Provide the (X, Y) coordinate of the cell's center where the given text is located.  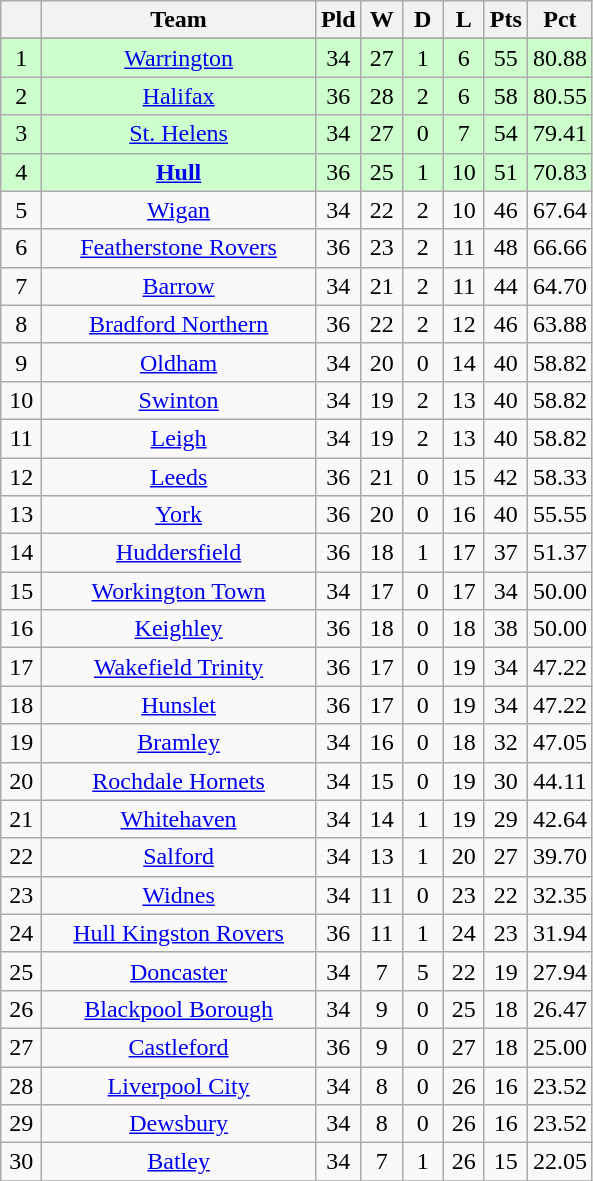
58 (506, 96)
55.55 (560, 515)
Doncaster (179, 971)
Barrow (179, 286)
St. Helens (179, 134)
Blackpool Borough (179, 1009)
79.41 (560, 134)
3 (22, 134)
Castleford (179, 1047)
Salford (179, 857)
48 (506, 248)
Oldham (179, 362)
4 (22, 172)
42 (506, 477)
Pct (560, 20)
31.94 (560, 933)
37 (506, 553)
W (382, 20)
51 (506, 172)
Leeds (179, 477)
Whitehaven (179, 819)
Warrington (179, 58)
Hull Kingston Rovers (179, 933)
39.70 (560, 857)
64.70 (560, 286)
67.64 (560, 210)
L (464, 20)
Liverpool City (179, 1085)
Wigan (179, 210)
Widnes (179, 895)
70.83 (560, 172)
44 (506, 286)
44.11 (560, 781)
Batley (179, 1162)
42.64 (560, 819)
Wakefield Trinity (179, 667)
Dewsbury (179, 1124)
Hull (179, 172)
York (179, 515)
80.55 (560, 96)
D (422, 20)
32.35 (560, 895)
Featherstone Rovers (179, 248)
51.37 (560, 553)
66.66 (560, 248)
38 (506, 629)
22.05 (560, 1162)
54 (506, 134)
Leigh (179, 438)
Bradford Northern (179, 324)
Rochdale Hornets (179, 781)
Workington Town (179, 591)
80.88 (560, 58)
25.00 (560, 1047)
Swinton (179, 400)
55 (506, 58)
Keighley (179, 629)
Huddersfield (179, 553)
32 (506, 743)
Pld (338, 20)
26.47 (560, 1009)
58.33 (560, 477)
Team (179, 20)
47.05 (560, 743)
Halifax (179, 96)
27.94 (560, 971)
Hunslet (179, 705)
Pts (506, 20)
63.88 (560, 324)
Bramley (179, 743)
